Output the (X, Y) coordinate of the center of the cell containing the given text.  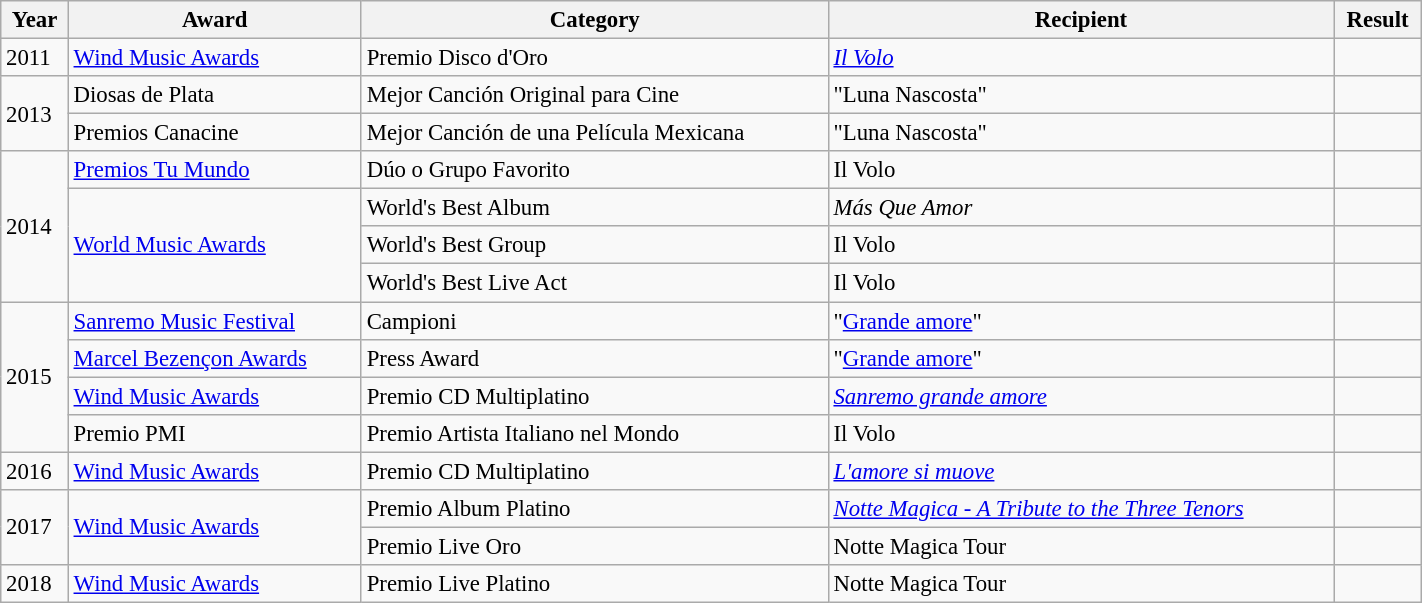
Premio Artista Italiano nel Mondo (594, 433)
Premio Album Platino (594, 509)
2016 (35, 471)
Press Award (594, 358)
Premio Live Platino (594, 584)
2014 (35, 226)
Campioni (594, 321)
Result (1378, 20)
Notte Magica - A Tribute to the Three Tenors (1081, 509)
Premio PMI (214, 433)
2015 (35, 377)
Premios Canacine (214, 133)
2017 (35, 528)
2018 (35, 584)
L'amore si muove (1081, 471)
Premios Tu Mundo (214, 170)
Sanremo Music Festival (214, 321)
World Music Awards (214, 246)
2011 (35, 58)
Mejor Canción Original para Cine (594, 95)
2013 (35, 114)
Category (594, 20)
Recipient (1081, 20)
Premio Live Oro (594, 546)
World's Best Group (594, 245)
Diosas de Plata (214, 95)
Más Que Amor (1081, 208)
Mejor Canción de una Película Mexicana (594, 133)
Year (35, 20)
Sanremo grande amore (1081, 396)
Marcel Bezençon Awards (214, 358)
Premio Disco d'Oro (594, 58)
World's Best Live Act (594, 283)
Dúo o Grupo Favorito (594, 170)
World's Best Album (594, 208)
Award (214, 20)
